Pinpoint the cell where the given text exists, returning its (x, y) midpoint coordinate. 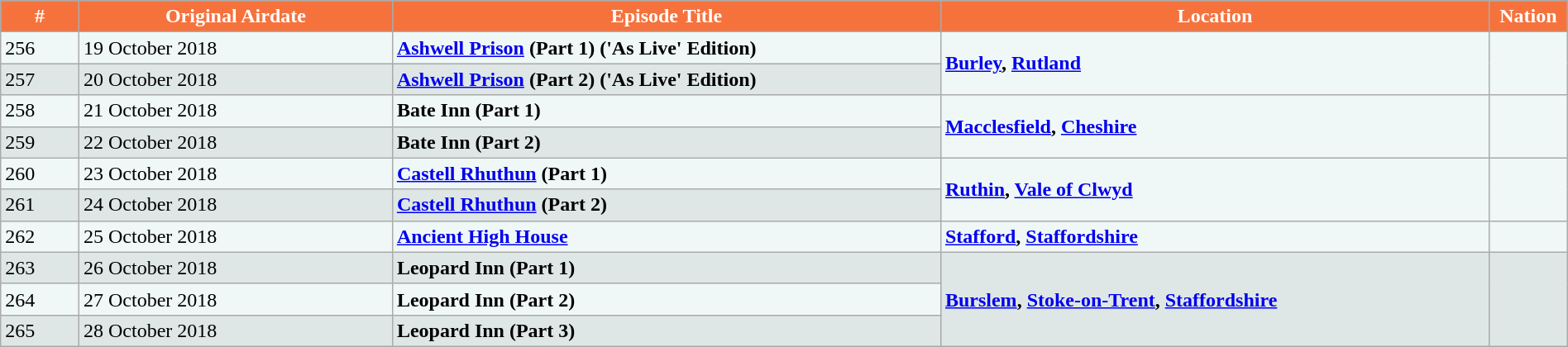
Castell Rhuthun (Part 2) (667, 205)
264 (40, 299)
Stafford, Staffordshire (1214, 236)
Leopard Inn (Part 3) (667, 330)
26 October 2018 (235, 268)
# (40, 17)
21 October 2018 (235, 111)
Leopard Inn (Part 2) (667, 299)
261 (40, 205)
Ruthin, Vale of Clwyd (1214, 189)
Ashwell Prison (Part 2) ('As Live' Edition) (667, 79)
27 October 2018 (235, 299)
Original Airdate (235, 17)
Burley, Rutland (1214, 64)
Ancient High House (667, 236)
Castell Rhuthun (Part 1) (667, 173)
20 October 2018 (235, 79)
Ashwell Prison (Part 1) ('As Live' Edition) (667, 48)
23 October 2018 (235, 173)
28 October 2018 (235, 330)
256 (40, 48)
263 (40, 268)
Nation (1528, 17)
Bate Inn (Part 2) (667, 142)
259 (40, 142)
Episode Title (667, 17)
260 (40, 173)
Leopard Inn (Part 1) (667, 268)
257 (40, 79)
265 (40, 330)
22 October 2018 (235, 142)
Location (1214, 17)
Bate Inn (Part 1) (667, 111)
19 October 2018 (235, 48)
262 (40, 236)
Burslem, Stoke-on-Trent, Staffordshire (1214, 299)
Macclesfield, Cheshire (1214, 126)
258 (40, 111)
24 October 2018 (235, 205)
25 October 2018 (235, 236)
